Return [x, y] of the center of cell containing provided text 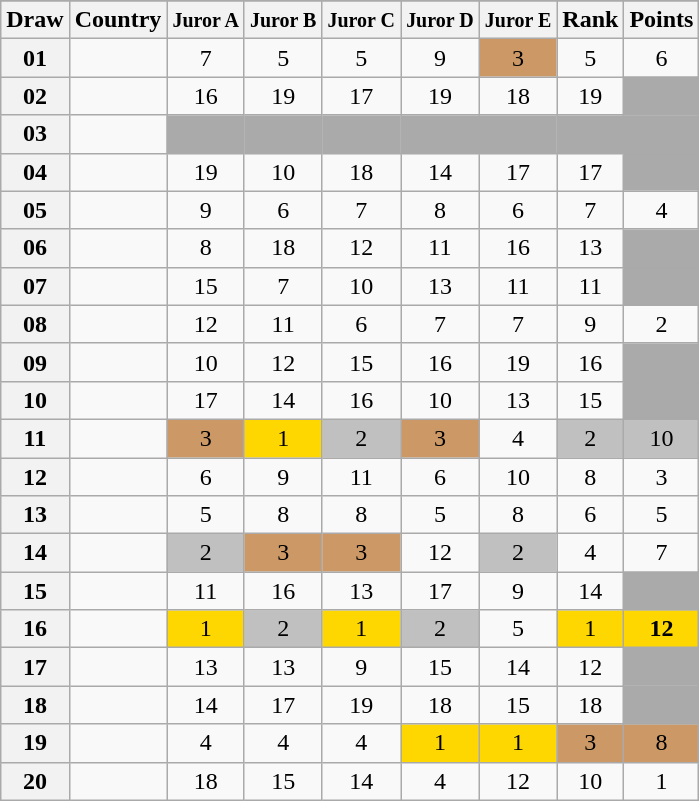
Country [118, 20]
Juror E [518, 20]
Juror A [206, 20]
01 [35, 58]
09 [35, 362]
04 [35, 172]
Rank [590, 20]
08 [35, 324]
06 [35, 248]
Juror D [440, 20]
03 [35, 134]
02 [35, 96]
07 [35, 286]
Juror B [283, 20]
Draw [35, 20]
Juror C [362, 20]
20 [35, 781]
05 [35, 210]
Points [662, 20]
